Identify which cell holds the provided text, then report its [X, Y] central coordinate. 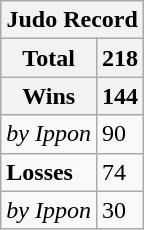
Wins [49, 96]
Losses [49, 172]
Total [49, 58]
Judo Record [72, 20]
30 [120, 210]
144 [120, 96]
218 [120, 58]
74 [120, 172]
90 [120, 134]
